From the cell containing the given text, extract its center point as [X, Y] coordinate. 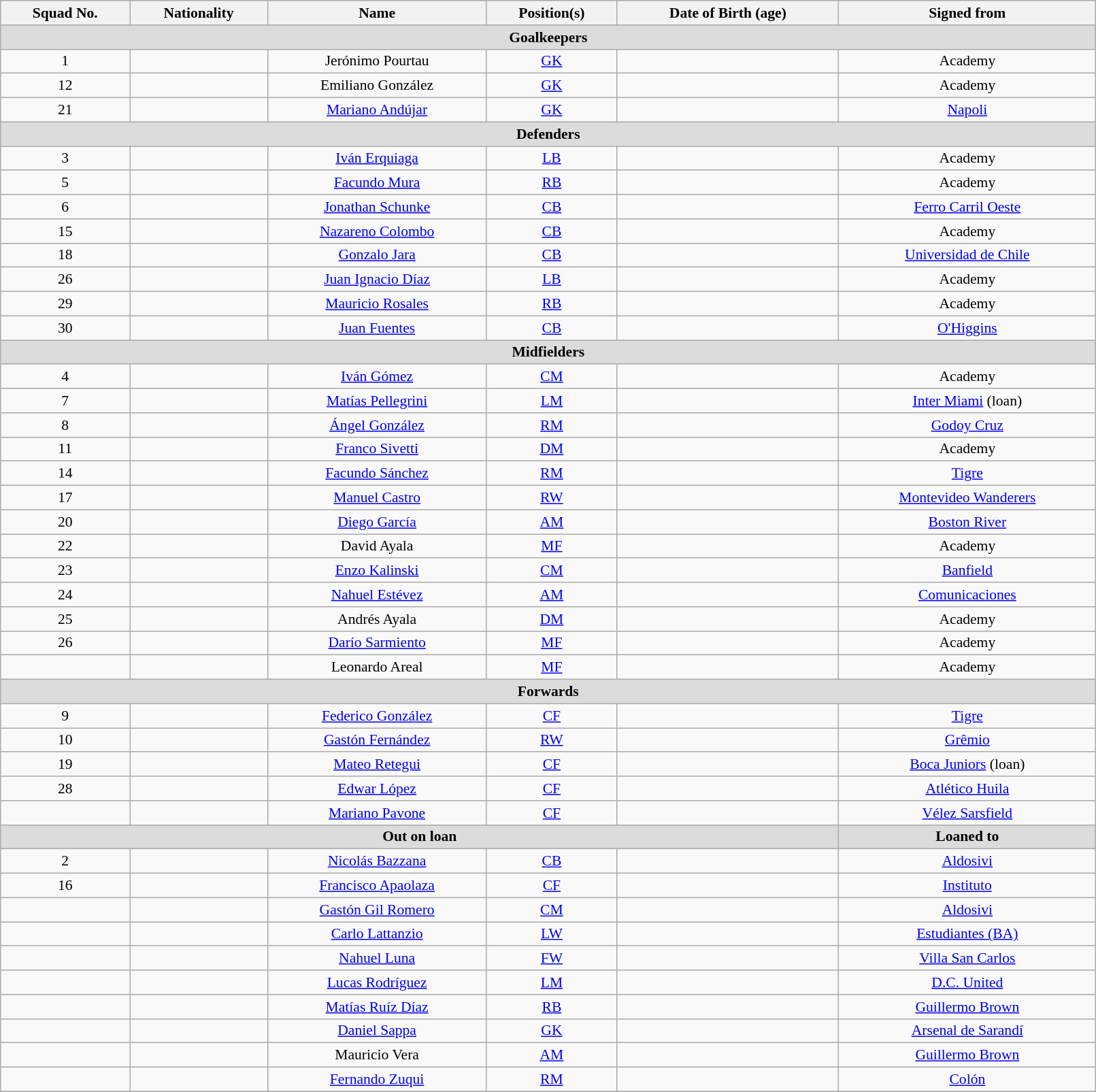
Midfielders [548, 352]
Nahuel Luna [377, 959]
Leonardo Areal [377, 667]
Matías Ruíz Díaz [377, 1007]
FW [552, 959]
Mariano Pavone [377, 813]
Juan Fuentes [377, 328]
David Ayala [377, 546]
18 [65, 255]
Facundo Mura [377, 183]
Out on loan [420, 837]
1 [65, 61]
25 [65, 619]
Vélez Sarsfield [967, 813]
5 [65, 183]
Mauricio Vera [377, 1055]
14 [65, 474]
Mateo Retegui [377, 765]
Loaned to [967, 837]
Nicolás Bazzana [377, 861]
7 [65, 401]
Villa San Carlos [967, 959]
Edwar López [377, 789]
Boca Juniors (loan) [967, 765]
Daniel Sappa [377, 1031]
Arsenal de Sarandí [967, 1031]
Matías Pellegrini [377, 401]
17 [65, 498]
11 [65, 449]
30 [65, 328]
6 [65, 207]
Iván Gómez [377, 377]
Godoy Cruz [967, 425]
12 [65, 86]
4 [65, 377]
Manuel Castro [377, 498]
Ángel González [377, 425]
Gastón Gil Romero [377, 910]
Federico González [377, 716]
28 [65, 789]
Date of Birth (age) [728, 13]
Gonzalo Jara [377, 255]
Grêmio [967, 740]
9 [65, 716]
Goalkeepers [548, 37]
16 [65, 886]
Nahuel Estévez [377, 595]
2 [65, 861]
3 [65, 159]
Iván Erquiaga [377, 159]
D.C. United [967, 982]
20 [65, 522]
Facundo Sánchez [377, 474]
O'Higgins [967, 328]
Lucas Rodríguez [377, 982]
Montevideo Wanderers [967, 498]
Napoli [967, 110]
Universidad de Chile [967, 255]
Darío Sarmiento [377, 643]
Fernando Zuqui [377, 1080]
Nationality [199, 13]
Diego García [377, 522]
8 [65, 425]
Forwards [548, 692]
Mauricio Rosales [377, 304]
LW [552, 934]
Jerónimo Pourtau [377, 61]
Signed from [967, 13]
Andrés Ayala [377, 619]
Inter Miami (loan) [967, 401]
Emiliano González [377, 86]
29 [65, 304]
15 [65, 231]
Franco Sivetti [377, 449]
Defenders [548, 134]
Boston River [967, 522]
10 [65, 740]
Squad No. [65, 13]
Carlo Lattanzio [377, 934]
Banfield [967, 571]
Colón [967, 1080]
Juan Ignacio Díaz [377, 280]
Mariano Andújar [377, 110]
Atlético Huila [967, 789]
23 [65, 571]
Instituto [967, 886]
Ferro Carril Oeste [967, 207]
Nazareno Colombo [377, 231]
Comunicaciones [967, 595]
Position(s) [552, 13]
21 [65, 110]
Jonathan Schunke [377, 207]
Enzo Kalinski [377, 571]
22 [65, 546]
24 [65, 595]
Name [377, 13]
Estudiantes (BA) [967, 934]
Gastón Fernández [377, 740]
Francisco Apaolaza [377, 886]
19 [65, 765]
